Return the (x, y) coordinate for the center point of the cell that contains the specified text.  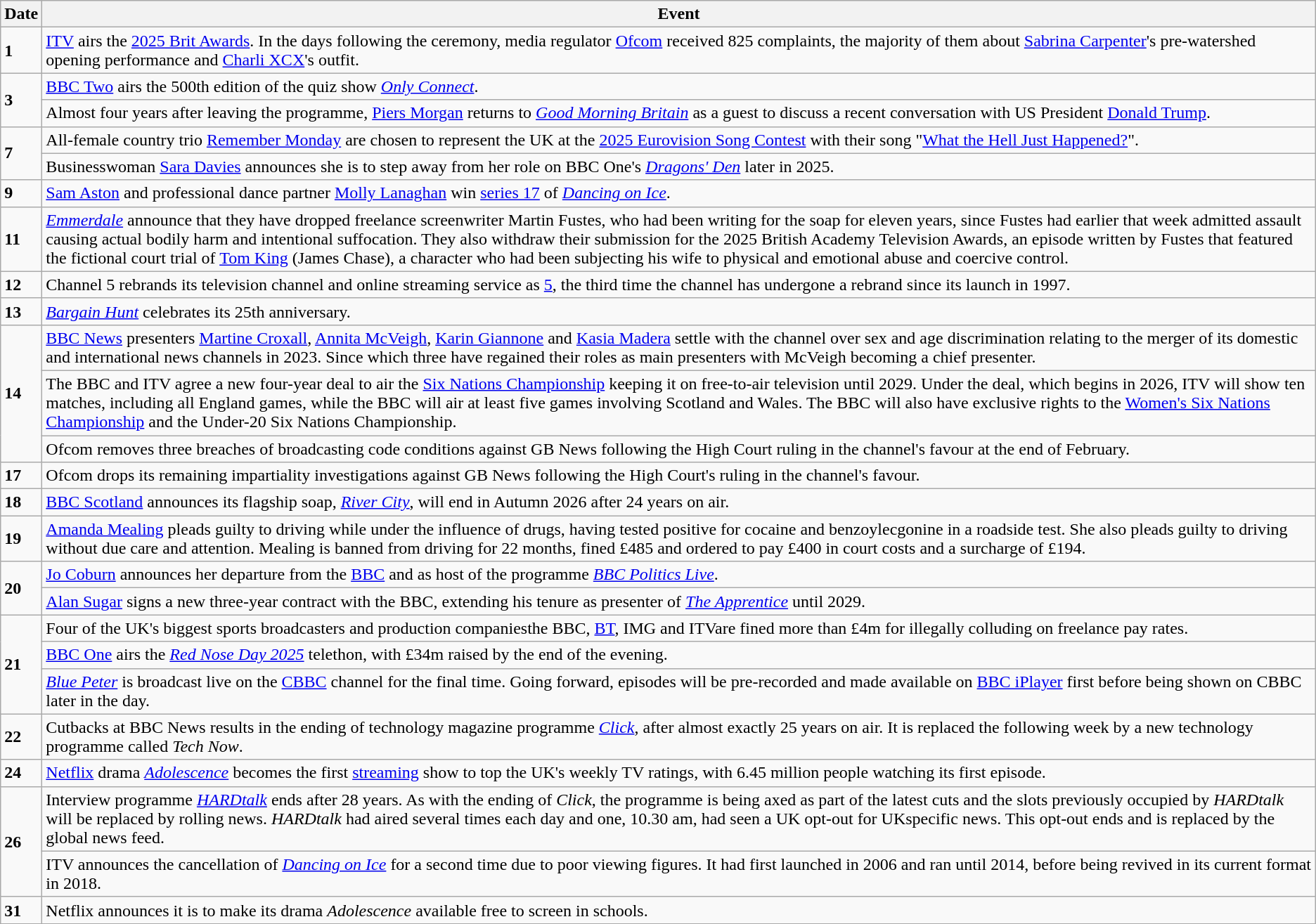
Jo Coburn announces her departure from the BBC and as host of the programme BBC Politics Live. (679, 575)
Date (21, 14)
1 (21, 51)
19 (21, 538)
BBC One airs the Red Nose Day 2025 telethon, with £34m raised by the end of the evening. (679, 655)
BBC Scotland announces its flagship soap, River City, will end in Autumn 2026 after 24 years on air. (679, 502)
9 (21, 193)
Netflix drama Adolescence becomes the first streaming show to top the UK's weekly TV ratings, with 6.45 million people watching its first episode. (679, 773)
17 (21, 476)
Ofcom drops its remaining impartiality investigations against GB News following the High Court's ruling in the channel's favour. (679, 476)
26 (21, 842)
14 (21, 393)
18 (21, 502)
21 (21, 665)
Bargain Hunt celebrates its 25th anniversary. (679, 311)
3 (21, 100)
BBC Two airs the 500th edition of the quiz show Only Connect. (679, 86)
Sam Aston and professional dance partner Molly Lanaghan win series 17 of Dancing on Ice. (679, 193)
Businesswoman Sara Davies announces she is to step away from her role on BBC One's Dragons' Den later in 2025. (679, 167)
11 (21, 239)
Event (679, 14)
Alan Sugar signs a new three-year contract with the BBC, extending his tenure as presenter of The Apprentice until 2029. (679, 601)
24 (21, 773)
20 (21, 588)
Netflix announces it is to make its drama Adolescence available free to screen in schools. (679, 910)
22 (21, 736)
13 (21, 311)
31 (21, 910)
7 (21, 153)
12 (21, 285)
